Determine the (X, Y) coordinate at the center of the cell enclosing the given text.  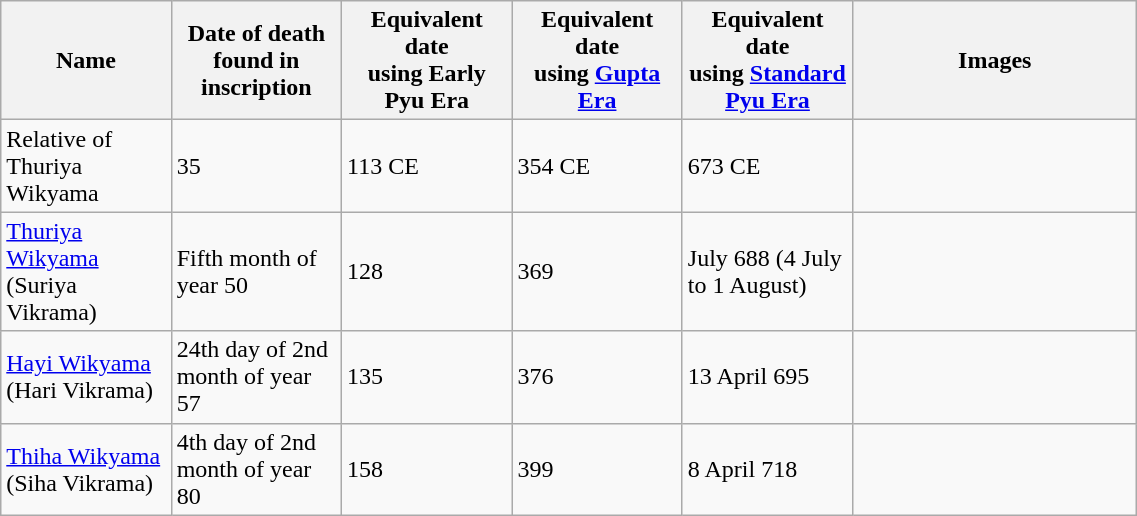
354 CE (597, 166)
Equivalent date using Early Pyu Era (427, 60)
Thuriya Wikyama (Suriya Vikrama) (86, 272)
July 688 (4 July to 1 August) (767, 272)
376 (597, 377)
Equivalent date using Standard Pyu Era (767, 60)
4th day of 2nd month of year 80 (256, 469)
673 CE (767, 166)
8 April 718 (767, 469)
369 (597, 272)
24th day of 2nd month of year 57 (256, 377)
Date of death found in inscription (256, 60)
Fifth month of year 50 (256, 272)
Images (995, 60)
399 (597, 469)
Thiha Wikyama (Siha Vikrama) (86, 469)
113 CE (427, 166)
128 (427, 272)
Equivalent date using Gupta Era (597, 60)
35 (256, 166)
158 (427, 469)
135 (427, 377)
Hayi Wikyama (Hari Vikrama) (86, 377)
Relative of Thuriya Wikyama (86, 166)
Name (86, 60)
13 April 695 (767, 377)
